Provide the [x, y] coordinate of the cell's center where the given text is located.  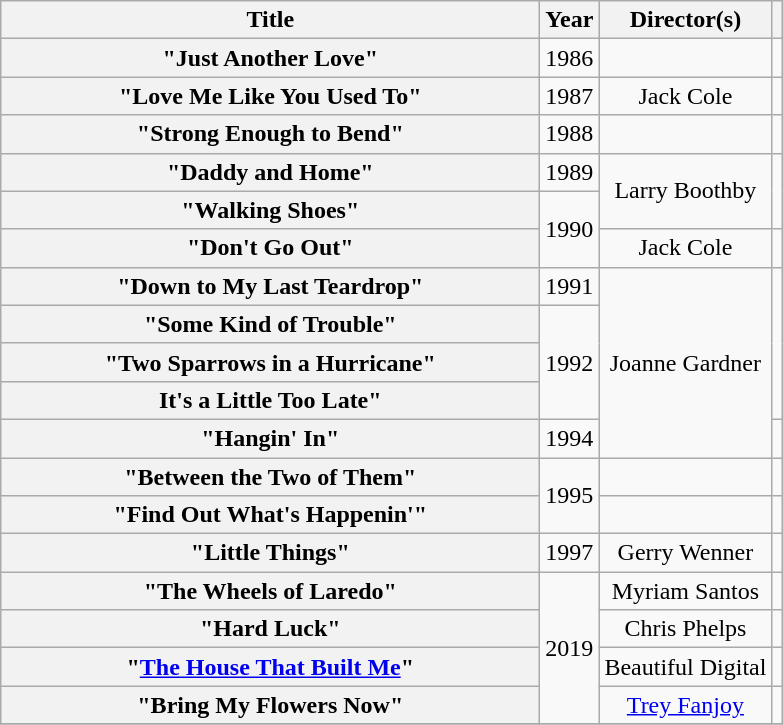
Title [270, 20]
1987 [570, 96]
1992 [570, 362]
2019 [570, 648]
Beautiful Digital [686, 667]
"Find Out What's Happenin'" [270, 515]
"Love Me Like You Used To" [270, 96]
1997 [570, 553]
Larry Boothby [686, 191]
"Daddy and Home" [270, 172]
"Between the Two of Them" [270, 477]
Trey Fanjoy [686, 705]
"The Wheels of Laredo" [270, 591]
1994 [570, 438]
1991 [570, 286]
"The House That Built Me" [270, 667]
1989 [570, 172]
"Bring My Flowers Now" [270, 705]
"Walking Shoes" [270, 210]
1995 [570, 496]
"Two Sparrows in a Hurricane" [270, 362]
1990 [570, 229]
"Down to My Last Teardrop" [270, 286]
Gerry Wenner [686, 553]
"Some Kind of Trouble" [270, 324]
1988 [570, 134]
"Hard Luck" [270, 629]
Director(s) [686, 20]
1986 [570, 58]
Joanne Gardner [686, 362]
Year [570, 20]
"Just Another Love" [270, 58]
"Hangin' In" [270, 438]
"Strong Enough to Bend" [270, 134]
It's a Little Too Late" [270, 400]
Chris Phelps [686, 629]
"Don't Go Out" [270, 248]
Myriam Santos [686, 591]
"Little Things" [270, 553]
